Extract the (x, y) coordinate from the center of the cell holding the provided text.  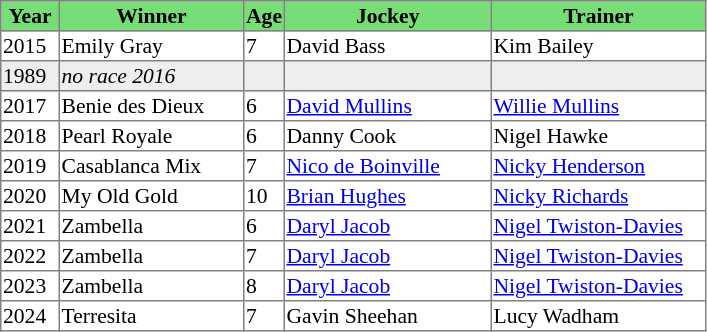
Year (30, 16)
Danny Cook (388, 136)
Jockey (388, 16)
2020 (30, 196)
Age (264, 16)
Casablanca Mix (151, 166)
8 (264, 286)
2023 (30, 286)
no race 2016 (151, 76)
2022 (30, 256)
Nicky Henderson (598, 166)
Trainer (598, 16)
2017 (30, 106)
2015 (30, 46)
Brian Hughes (388, 196)
Nigel Hawke (598, 136)
Lucy Wadham (598, 316)
10 (264, 196)
1989 (30, 76)
David Bass (388, 46)
Willie Mullins (598, 106)
2019 (30, 166)
Terresita (151, 316)
2018 (30, 136)
Benie des Dieux (151, 106)
Winner (151, 16)
2021 (30, 226)
2024 (30, 316)
Pearl Royale (151, 136)
Nico de Boinville (388, 166)
My Old Gold (151, 196)
Kim Bailey (598, 46)
Nicky Richards (598, 196)
Gavin Sheehan (388, 316)
David Mullins (388, 106)
Emily Gray (151, 46)
